Determine the [X, Y] coordinate at the center of the cell enclosing the given text.  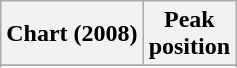
Peakposition [189, 34]
Chart (2008) [72, 34]
